Determine the [x, y] coordinate at the center of the cell enclosing the given text.  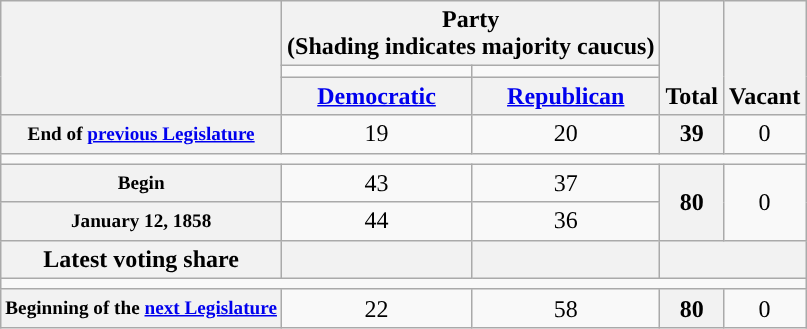
Republican [566, 96]
Begin [142, 183]
Democratic [377, 96]
Latest voting share [142, 259]
37 [566, 183]
Vacant [764, 58]
22 [377, 308]
Total [692, 58]
58 [566, 308]
Beginning of the next Legislature [142, 308]
End of previous Legislature [142, 134]
44 [377, 221]
20 [566, 134]
January 12, 1858 [142, 221]
39 [692, 134]
Party (Shading indicates majority caucus) [471, 34]
36 [566, 221]
19 [377, 134]
43 [377, 183]
